Extract the [x, y] coordinate from the center of the cell holding the provided text.  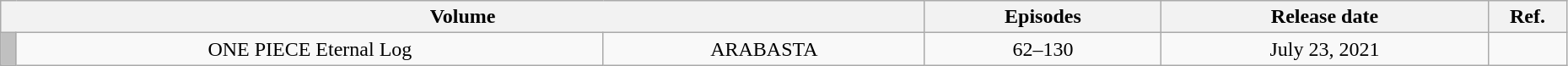
Volume [463, 17]
ONE PIECE Eternal Log [310, 49]
Release date [1324, 17]
July 23, 2021 [1324, 49]
62–130 [1043, 49]
Episodes [1043, 17]
ARABASTA [764, 49]
Ref. [1528, 17]
